From the cell containing the given text, extract its center point as [x, y] coordinate. 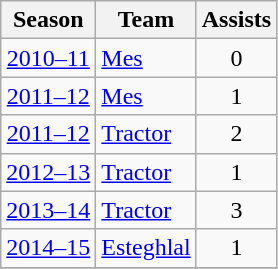
0 [236, 58]
3 [236, 210]
Season [48, 20]
2 [236, 134]
Assists [236, 20]
2013–14 [48, 210]
Esteghlal [146, 248]
2012–13 [48, 172]
2010–11 [48, 58]
Team [146, 20]
2014–15 [48, 248]
